Scan for the cell matching the given text and deliver its (x, y) coordinate at center. 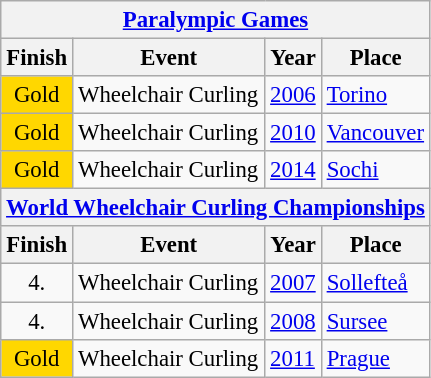
Prague (376, 358)
2014 (294, 170)
Sollefteå (376, 283)
2006 (294, 95)
2008 (294, 321)
World Wheelchair Curling Championships (216, 208)
Sursee (376, 321)
Paralympic Games (216, 20)
2011 (294, 358)
Torino (376, 95)
2010 (294, 133)
Sochi (376, 170)
Vancouver (376, 133)
2007 (294, 283)
